Find where the given text appears and provide that cell's center as (x, y) coordinate. 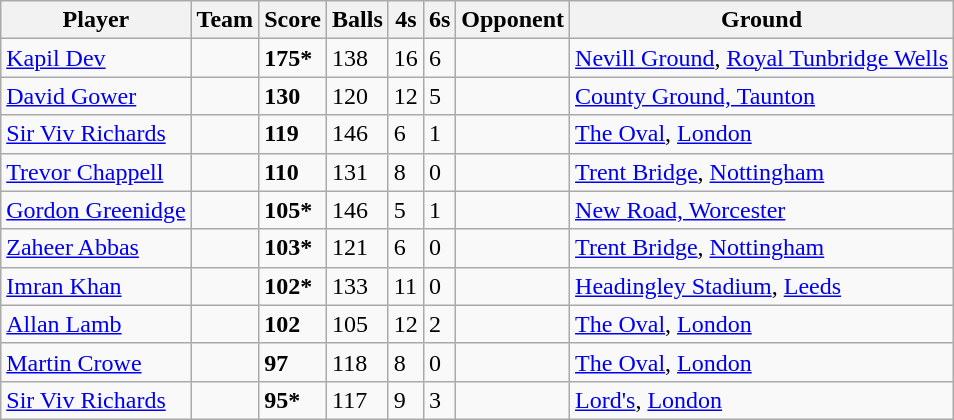
Headingley Stadium, Leeds (762, 286)
120 (358, 96)
New Road, Worcester (762, 210)
Trevor Chappell (96, 172)
Lord's, London (762, 400)
102* (293, 286)
4s (406, 20)
105* (293, 210)
Allan Lamb (96, 324)
119 (293, 134)
Imran Khan (96, 286)
6s (439, 20)
133 (358, 286)
11 (406, 286)
Ground (762, 20)
Team (225, 20)
95* (293, 400)
Nevill Ground, Royal Tunbridge Wells (762, 58)
David Gower (96, 96)
105 (358, 324)
117 (358, 400)
110 (293, 172)
Kapil Dev (96, 58)
121 (358, 248)
103* (293, 248)
131 (358, 172)
130 (293, 96)
118 (358, 362)
Score (293, 20)
County Ground, Taunton (762, 96)
Balls (358, 20)
16 (406, 58)
3 (439, 400)
Martin Crowe (96, 362)
2 (439, 324)
102 (293, 324)
97 (293, 362)
138 (358, 58)
Zaheer Abbas (96, 248)
175* (293, 58)
9 (406, 400)
Player (96, 20)
Gordon Greenidge (96, 210)
Opponent (513, 20)
